Extract the (X, Y) coordinate from the center of the cell holding the provided text.  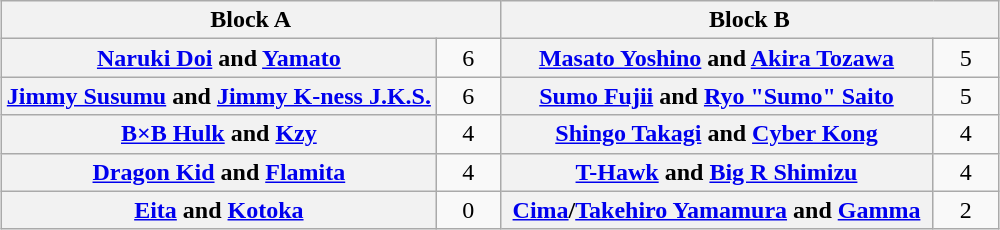
T-Hawk and Big R Shimizu (716, 172)
Dragon Kid and Flamita (218, 172)
Eita and Kotoka (218, 210)
Block B (750, 20)
Masato Yoshino and Akira Tozawa (716, 58)
Sumo Fujii and Ryo "Sumo" Saito (716, 96)
0 (468, 210)
2 (966, 210)
Block A (250, 20)
Shingo Takagi and Cyber Kong (716, 134)
Naruki Doi and Yamato (218, 58)
B×B Hulk and Kzy (218, 134)
Cima/Takehiro Yamamura and Gamma (716, 210)
Jimmy Susumu and Jimmy K-ness J.K.S. (218, 96)
